Determine the [X, Y] coordinate at the center of the cell enclosing the given text.  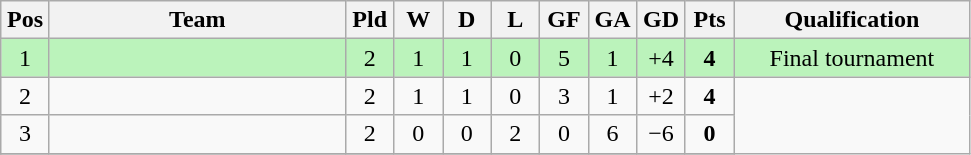
Pts [710, 20]
Team [197, 20]
GA [612, 20]
Pos [26, 20]
Final tournament [852, 58]
5 [564, 58]
GD [662, 20]
+4 [662, 58]
GF [564, 20]
Pld [370, 20]
+2 [662, 96]
6 [612, 134]
L [516, 20]
−6 [662, 134]
D [466, 20]
W [418, 20]
Qualification [852, 20]
